For the text-containing cell, return its midpoint in [X, Y] coordinate format. 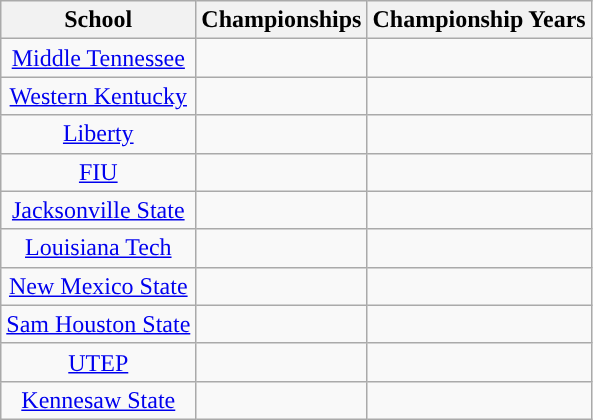
New Mexico State [98, 286]
Championship Years [479, 20]
Liberty [98, 134]
UTEP [98, 362]
Louisiana Tech [98, 248]
Kennesaw State [98, 400]
Championships [282, 20]
Middle Tennessee [98, 58]
School [98, 20]
Western Kentucky [98, 96]
Sam Houston State [98, 324]
Jacksonville State [98, 210]
FIU [98, 172]
